Scan for the cell matching the given text and deliver its (X, Y) coordinate at center. 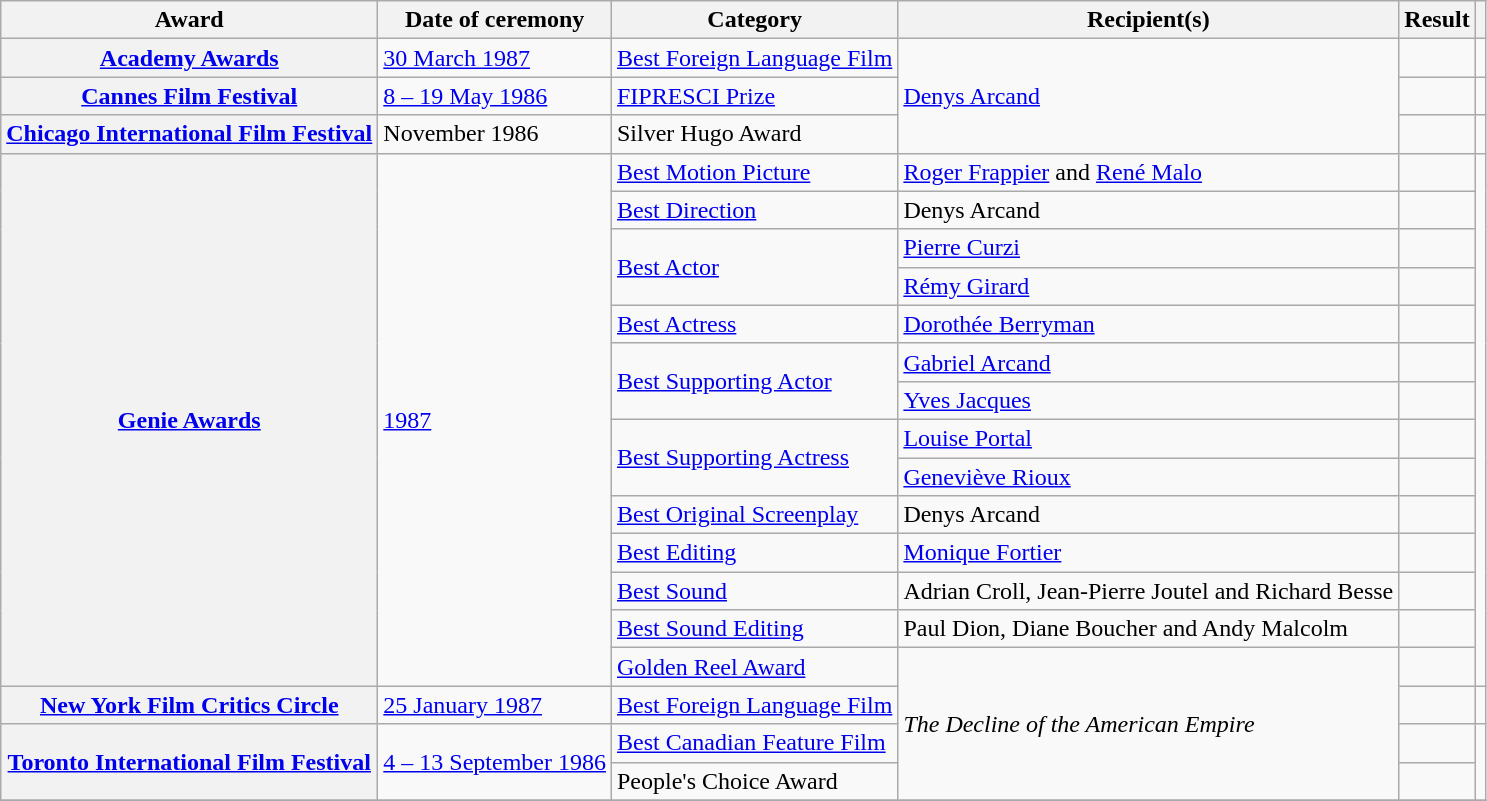
Cannes Film Festival (190, 96)
People's Choice Award (754, 781)
4 – 13 September 1986 (495, 762)
FIPRESCI Prize (754, 96)
Pierre Curzi (1148, 248)
Louise Portal (1148, 438)
8 – 19 May 1986 (495, 96)
Academy Awards (190, 58)
Best Motion Picture (754, 172)
New York Film Critics Circle (190, 705)
Genie Awards (190, 420)
Monique Fortier (1148, 553)
30 March 1987 (495, 58)
Golden Reel Award (754, 667)
Best Supporting Actress (754, 457)
Geneviève Rioux (1148, 477)
Award (190, 20)
Dorothée Berryman (1148, 324)
Best Direction (754, 210)
Best Actor (754, 267)
Silver Hugo Award (754, 134)
Best Supporting Actor (754, 381)
Chicago International Film Festival (190, 134)
November 1986 (495, 134)
Rémy Girard (1148, 286)
Best Sound (754, 591)
Best Actress (754, 324)
Toronto International Film Festival (190, 762)
25 January 1987 (495, 705)
Best Original Screenplay (754, 515)
Category (754, 20)
Date of ceremony (495, 20)
Best Sound Editing (754, 629)
Result (1437, 20)
The Decline of the American Empire (1148, 724)
Yves Jacques (1148, 400)
Roger Frappier and René Malo (1148, 172)
1987 (495, 420)
Paul Dion, Diane Boucher and Andy Malcolm (1148, 629)
Best Canadian Feature Film (754, 743)
Recipient(s) (1148, 20)
Adrian Croll, Jean-Pierre Joutel and Richard Besse (1148, 591)
Gabriel Arcand (1148, 362)
Best Editing (754, 553)
